Find where the given text appears and provide that cell's center as (x, y) coordinate. 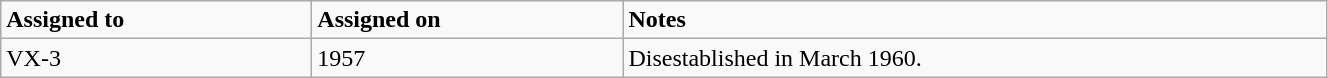
Assigned on (468, 20)
VX-3 (156, 58)
Notes (975, 20)
Disestablished in March 1960. (975, 58)
Assigned to (156, 20)
1957 (468, 58)
